Detect which cell encompasses the target text, then output its [x, y] center coordinate. 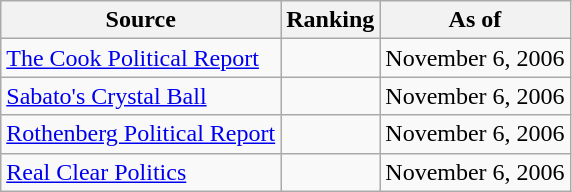
The Cook Political Report [141, 58]
Ranking [330, 20]
Rothenberg Political Report [141, 134]
Real Clear Politics [141, 172]
Sabato's Crystal Ball [141, 96]
Source [141, 20]
As of [475, 20]
